Return (X, Y) of the center of cell containing provided text 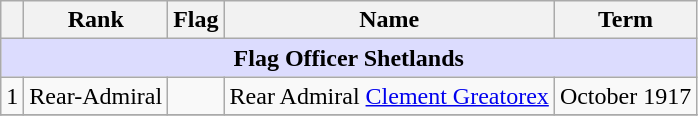
October 1917 (625, 96)
Flag (196, 20)
Rear Admiral Clement Greatorex (389, 96)
Name (389, 20)
Rank (96, 20)
Term (625, 20)
Rear-Admiral (96, 96)
1 (12, 96)
Flag Officer Shetlands (349, 58)
